Search for the cell housing the specified text and yield its (X, Y) center coordinate. 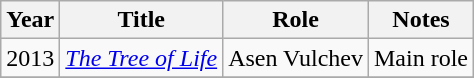
Asen Vulchev (296, 58)
Title (142, 20)
Year (30, 20)
The Tree of Life (142, 58)
Notes (420, 20)
Role (296, 20)
2013 (30, 58)
Main role (420, 58)
